Identify which cell holds the provided text, then report its (x, y) central coordinate. 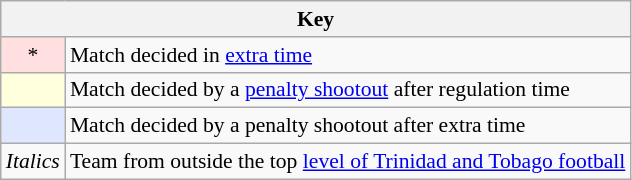
Team from outside the top level of Trinidad and Tobago football (348, 162)
Italics (33, 162)
Match decided by a penalty shootout after extra time (348, 126)
Match decided by a penalty shootout after regulation time (348, 90)
* (33, 55)
Match decided in extra time (348, 55)
Key (316, 19)
